For the text-containing cell, return its midpoint in (x, y) coordinate format. 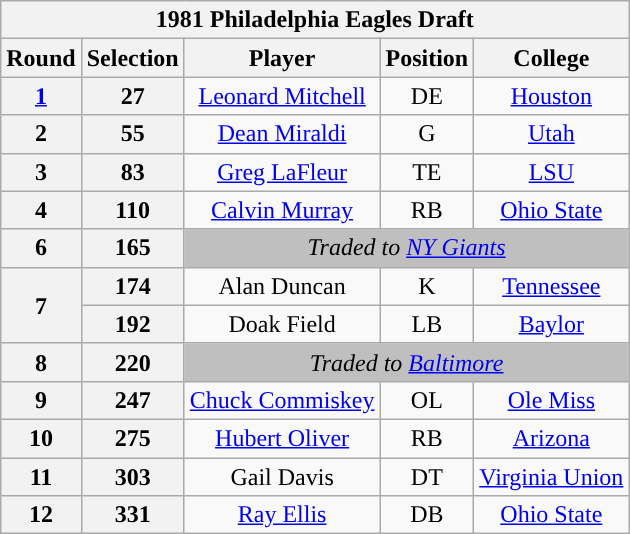
1 (41, 96)
10 (41, 438)
Hubert Oliver (282, 438)
Arizona (552, 438)
55 (132, 134)
Baylor (552, 324)
Virginia Union (552, 477)
220 (132, 362)
6 (41, 248)
Dean Miraldi (282, 134)
LSU (552, 172)
331 (132, 515)
Selection (132, 58)
Utah (552, 134)
12 (41, 515)
4 (41, 210)
Alan Duncan (282, 286)
Houston (552, 96)
Traded to Baltimore (406, 362)
174 (132, 286)
9 (41, 400)
247 (132, 400)
Ray Ellis (282, 515)
DE (427, 96)
303 (132, 477)
165 (132, 248)
3 (41, 172)
27 (132, 96)
Position (427, 58)
110 (132, 210)
Player (282, 58)
192 (132, 324)
DB (427, 515)
College (552, 58)
Calvin Murray (282, 210)
DT (427, 477)
Leonard Mitchell (282, 96)
11 (41, 477)
TE (427, 172)
K (427, 286)
Doak Field (282, 324)
Tennessee (552, 286)
275 (132, 438)
Ole Miss (552, 400)
LB (427, 324)
Round (41, 58)
Greg LaFleur (282, 172)
OL (427, 400)
2 (41, 134)
8 (41, 362)
Chuck Commiskey (282, 400)
1981 Philadelphia Eagles Draft (315, 20)
83 (132, 172)
G (427, 134)
Traded to NY Giants (406, 248)
Gail Davis (282, 477)
7 (41, 305)
